Locate the cell with the specified text and output its (X, Y) center coordinate. 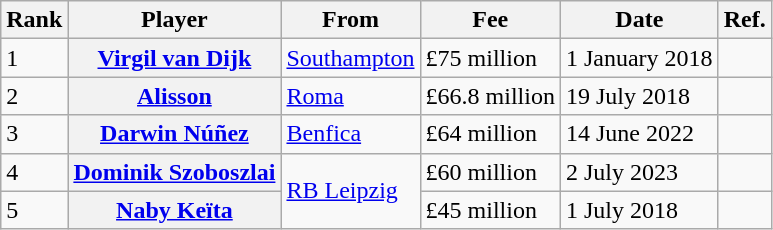
14 June 2022 (639, 134)
Ref. (744, 20)
Fee (490, 20)
Naby Keïta (174, 210)
RB Leipzig (350, 191)
Date (639, 20)
Southampton (350, 58)
Darwin Núñez (174, 134)
2 (34, 96)
4 (34, 172)
Virgil van Dijk (174, 58)
5 (34, 210)
1 (34, 58)
£45 million (490, 210)
1 July 2018 (639, 210)
Player (174, 20)
19 July 2018 (639, 96)
Alisson (174, 96)
£64 million (490, 134)
£66.8 million (490, 96)
From (350, 20)
Benfica (350, 134)
2 July 2023 (639, 172)
Rank (34, 20)
£60 million (490, 172)
1 January 2018 (639, 58)
3 (34, 134)
Roma (350, 96)
Dominik Szoboszlai (174, 172)
£75 million (490, 58)
